Search for the cell housing the specified text and yield its [x, y] center coordinate. 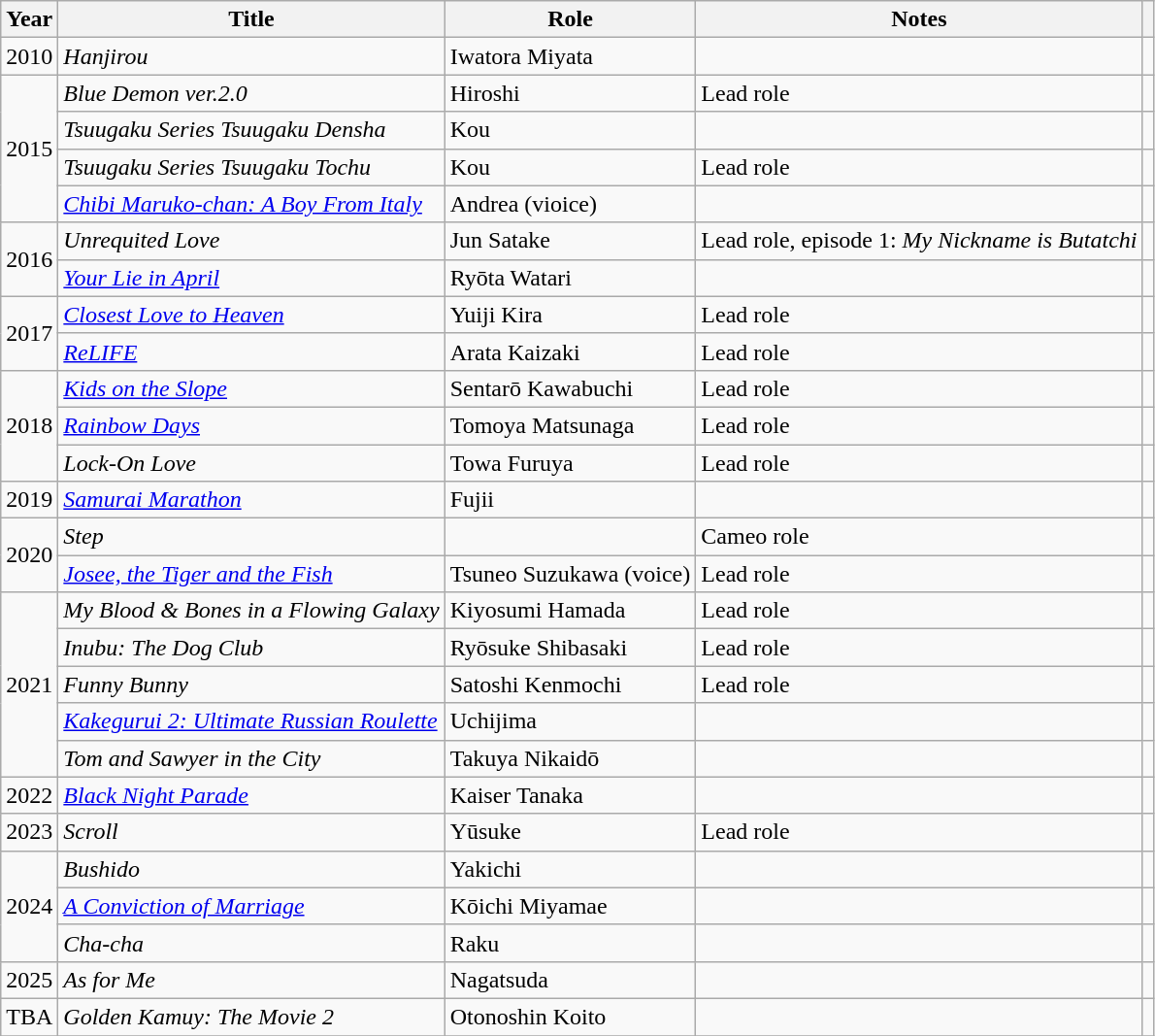
Yuiji Kira [571, 315]
Sentarō Kawabuchi [571, 388]
Rainbow Days [251, 425]
ReLIFE [251, 351]
Step [251, 537]
Year [29, 19]
Unrequited Love [251, 241]
2021 [29, 685]
A Conviction of Marriage [251, 906]
2020 [29, 555]
Tsuugaku Series Tsuugaku Tochu [251, 167]
Takuya Nikaidō [571, 758]
Hiroshi [571, 93]
Raku [571, 943]
Jun Satake [571, 241]
Title [251, 19]
Kids on the Slope [251, 388]
2015 [29, 149]
Kōichi Miyamae [571, 906]
Cameo role [919, 537]
2022 [29, 795]
Otonoshin Koito [571, 1017]
Arata Kaizaki [571, 351]
Notes [919, 19]
Chibi Maruko-chan: A Boy From Italy [251, 204]
2017 [29, 333]
Bushido [251, 869]
2018 [29, 425]
Tom and Sawyer in the City [251, 758]
Hanjirou [251, 56]
Kaiser Tanaka [571, 795]
Blue Demon ver.2.0 [251, 93]
Uchijima [571, 721]
Samurai Marathon [251, 500]
Josee, the Tiger and the Fish [251, 574]
Iwatora Miyata [571, 56]
Your Lie in April [251, 278]
Lock-On Love [251, 463]
Ryōsuke Shibasaki [571, 648]
Yakichi [571, 869]
Tsuneo Suzukawa (voice) [571, 574]
2024 [29, 906]
Funny Bunny [251, 685]
Yūsuke [571, 832]
Scroll [251, 832]
2016 [29, 259]
Tomoya Matsunaga [571, 425]
Andrea (vioice) [571, 204]
Ryōta Watari [571, 278]
Inubu: The Dog Club [251, 648]
2025 [29, 980]
Closest Love to Heaven [251, 315]
Kakegurui 2: Ultimate Russian Roulette [251, 721]
Golden Kamuy: The Movie 2 [251, 1017]
2019 [29, 500]
2023 [29, 832]
As for Me [251, 980]
TBA [29, 1017]
Black Night Parade [251, 795]
2010 [29, 56]
Towa Furuya [571, 463]
Kiyosumi Hamada [571, 611]
My Blood & Bones in a Flowing Galaxy [251, 611]
Role [571, 19]
Fujii [571, 500]
Cha-cha [251, 943]
Satoshi Kenmochi [571, 685]
Lead role, episode 1: My Nickname is Butatchi [919, 241]
Tsuugaku Series Tsuugaku Densha [251, 130]
Nagatsuda [571, 980]
